From the cell containing the given text, extract its center point as [x, y] coordinate. 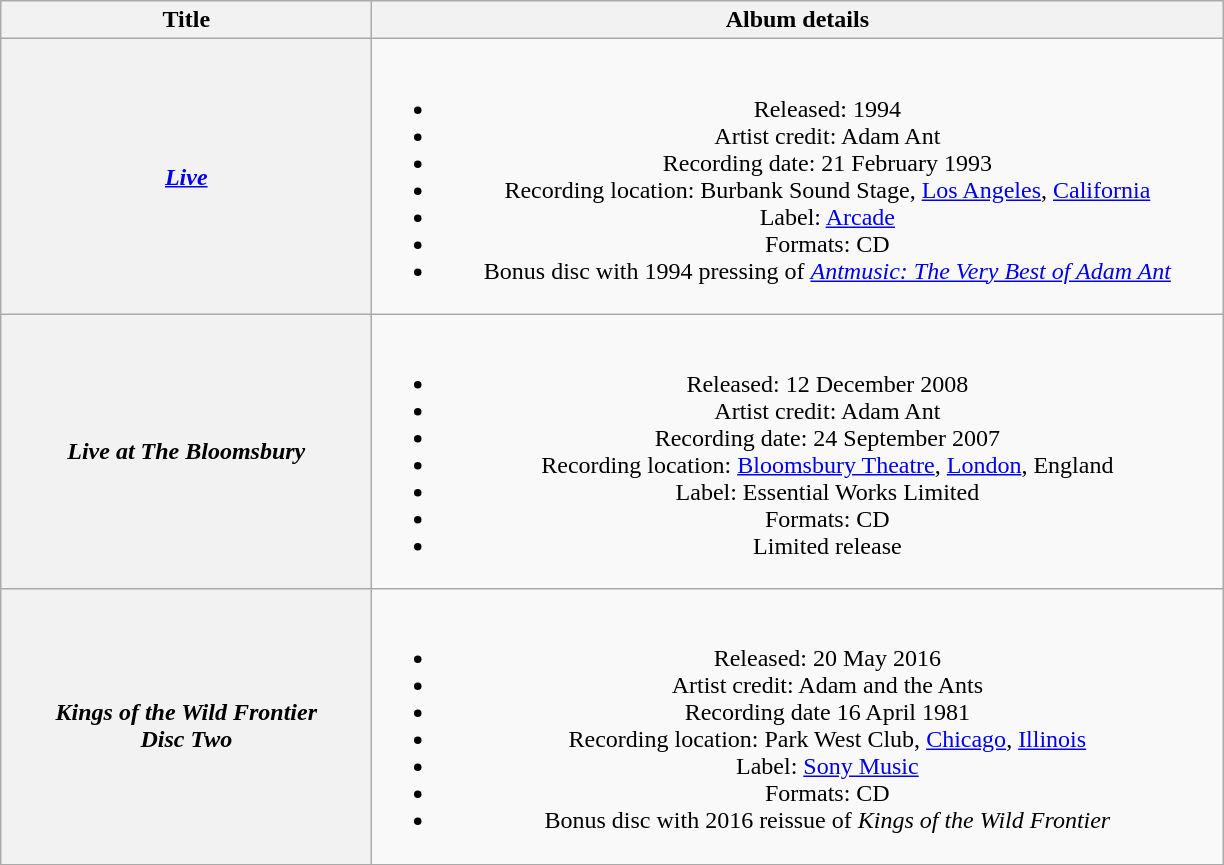
Live at The Bloomsbury [186, 452]
Live [186, 176]
Album details [798, 20]
Title [186, 20]
Kings of the Wild Frontier Disc Two [186, 726]
